Detect which cell encompasses the target text, then output its [x, y] center coordinate. 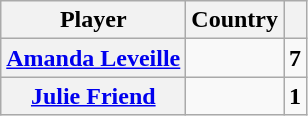
Julie Friend [94, 96]
Amanda Leveille [94, 58]
1 [296, 96]
Country [235, 20]
Player [94, 20]
7 [296, 58]
